Return (x, y) of the center of cell containing provided text 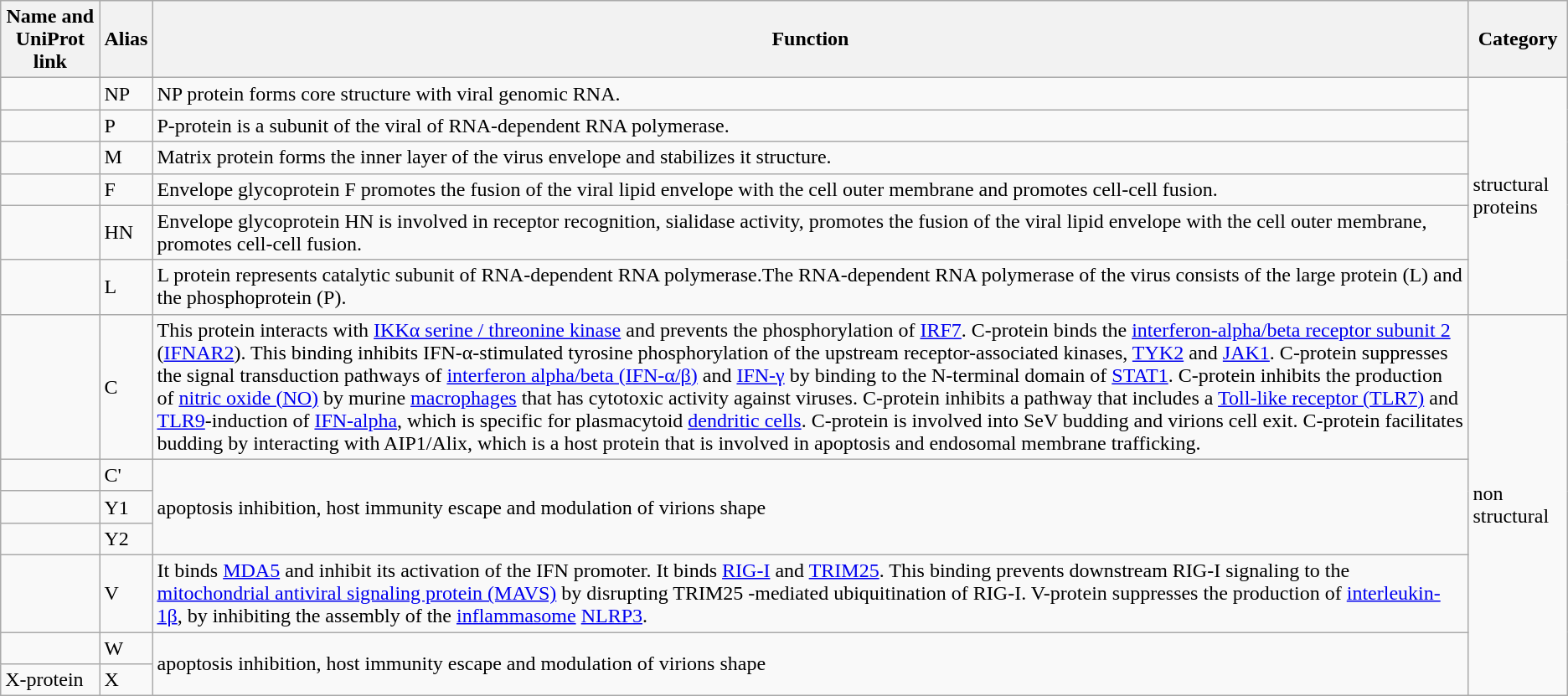
X (126, 680)
NP (126, 94)
C (126, 387)
Category (1518, 39)
Y2 (126, 539)
Alias (126, 39)
Name and UniProt link (50, 39)
P-protein is a subunit of the viral of RNA-dependent RNA polymerase. (811, 126)
Function (811, 39)
non structural (1518, 504)
L (126, 286)
C' (126, 475)
structural proteins (1518, 196)
P (126, 126)
Matrix protein forms the inner layer of the virus envelope and stabilizes it structure. (811, 157)
HN (126, 233)
F (126, 189)
Y1 (126, 507)
M (126, 157)
V (126, 593)
NP protein forms core structure with viral genomic RNA. (811, 94)
Envelope glycoprotein F promotes the fusion of the viral lipid envelope with the cell outer membrane and promotes cell-cell fusion. (811, 189)
X-protein (50, 680)
W (126, 647)
